Provide the (x, y) coordinate of the cell's center where the given text is located.  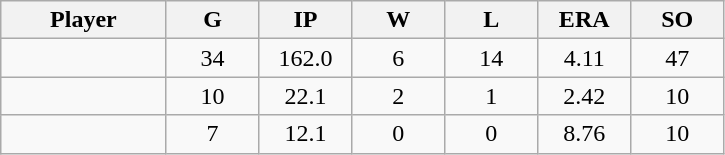
47 (678, 58)
34 (212, 58)
162.0 (306, 58)
SO (678, 20)
8.76 (584, 134)
IP (306, 20)
14 (492, 58)
L (492, 20)
ERA (584, 20)
W (398, 20)
12.1 (306, 134)
7 (212, 134)
2.42 (584, 96)
22.1 (306, 96)
6 (398, 58)
4.11 (584, 58)
Player (84, 20)
2 (398, 96)
G (212, 20)
1 (492, 96)
